Pinpoint the cell where the given text exists, returning its [X, Y] midpoint coordinate. 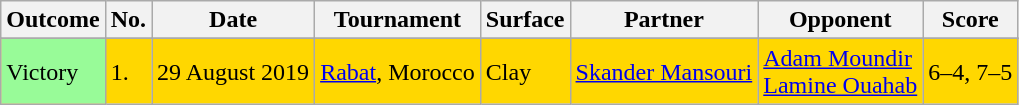
Clay [525, 72]
29 August 2019 [234, 72]
6–4, 7–5 [970, 72]
1. [128, 72]
Victory [53, 72]
Adam Moundir Lamine Ouahab [840, 72]
Surface [525, 20]
Date [234, 20]
Partner [664, 20]
Score [970, 20]
Skander Mansouri [664, 72]
Tournament [398, 20]
Opponent [840, 20]
No. [128, 20]
Rabat, Morocco [398, 72]
Outcome [53, 20]
